Pinpoint the cell where the given text exists, returning its (x, y) midpoint coordinate. 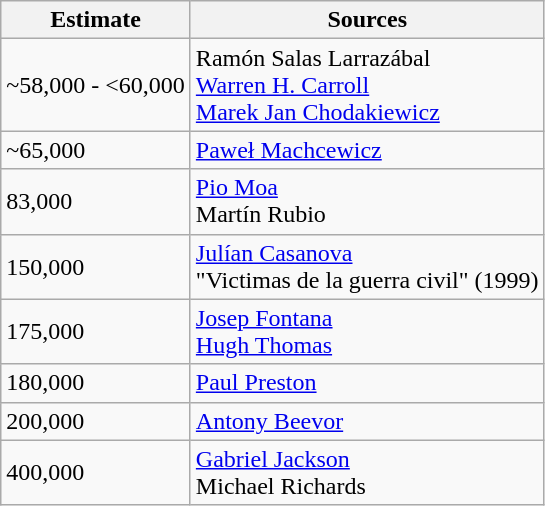
400,000 (96, 472)
200,000 (96, 421)
Estimate (96, 20)
83,000 (96, 202)
150,000 (96, 266)
~65,000 (96, 150)
Josep FontanaHugh Thomas (367, 332)
Ramón Salas LarrazábalWarren H. CarrollMarek Jan Chodakiewicz (367, 85)
~58,000 - <60,000 (96, 85)
175,000 (96, 332)
Julían Casanova"Victimas de la guerra civil" (1999) (367, 266)
Pio MoaMartín Rubio (367, 202)
Sources (367, 20)
Antony Beevor (367, 421)
180,000 (96, 383)
Gabriel JacksonMichael Richards (367, 472)
Paweł Machcewicz (367, 150)
Paul Preston (367, 383)
